Output the (x, y) coordinate of the center of the cell containing the given text.  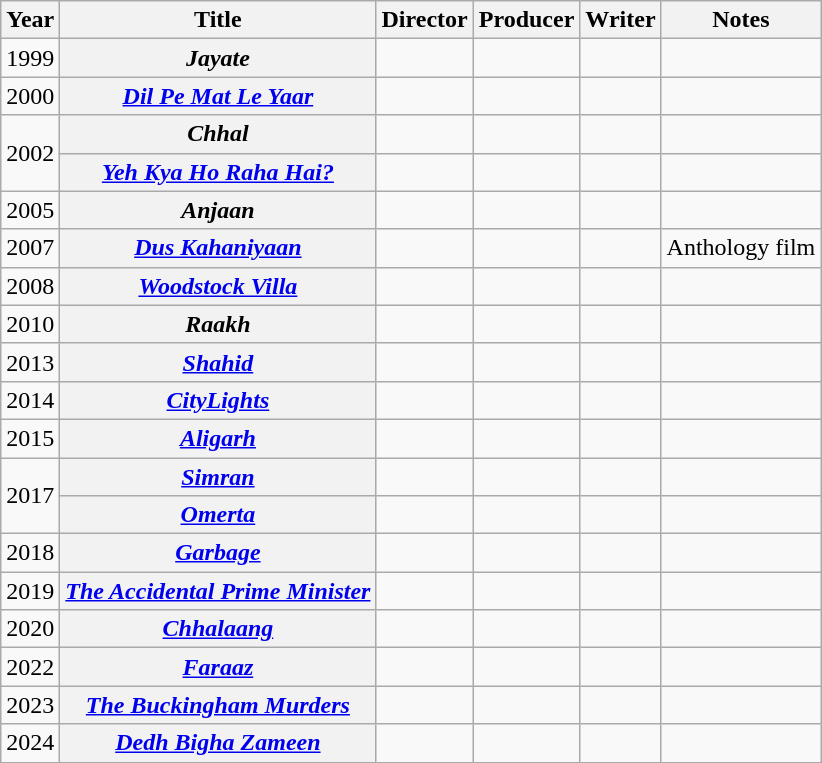
2008 (30, 286)
2002 (30, 153)
Omerta (218, 515)
CityLights (218, 400)
Chhal (218, 134)
Writer (620, 20)
2005 (30, 210)
Yeh Kya Ho Raha Hai? (218, 172)
Dil Pe Mat Le Yaar (218, 96)
Raakh (218, 324)
Simran (218, 477)
2023 (30, 705)
2020 (30, 629)
2014 (30, 400)
Woodstock Villa (218, 286)
Garbage (218, 553)
Dus Kahaniyaan (218, 248)
2019 (30, 591)
2013 (30, 362)
Director (424, 20)
Dedh Bigha Zameen (218, 743)
Anthology film (741, 248)
Shahid (218, 362)
Anjaan (218, 210)
2010 (30, 324)
Year (30, 20)
The Accidental Prime Minister (218, 591)
Aligarh (218, 438)
Producer (526, 20)
2018 (30, 553)
2022 (30, 667)
1999 (30, 58)
Jayate (218, 58)
2017 (30, 496)
Faraaz (218, 667)
2000 (30, 96)
2024 (30, 743)
2007 (30, 248)
Title (218, 20)
Notes (741, 20)
Chhalaang (218, 629)
2015 (30, 438)
The Buckingham Murders (218, 705)
